Provide the [x, y] coordinate of the cell's center where the given text is located.  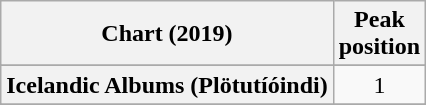
Icelandic Albums (Plötutíóindi) [167, 85]
Peakposition [379, 34]
Chart (2019) [167, 34]
1 [379, 85]
